Return (x, y) of the center of cell containing provided text 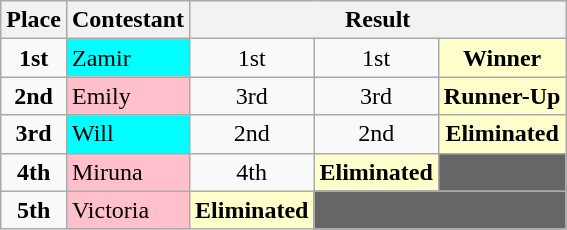
Miruna (128, 172)
Zamir (128, 58)
Result (378, 20)
Winner (502, 58)
Will (128, 134)
Place (34, 20)
Runner-Up (502, 96)
5th (34, 210)
Contestant (128, 20)
Emily (128, 96)
Victoria (128, 210)
